Find where the given text appears and provide that cell's center as [X, Y] coordinate. 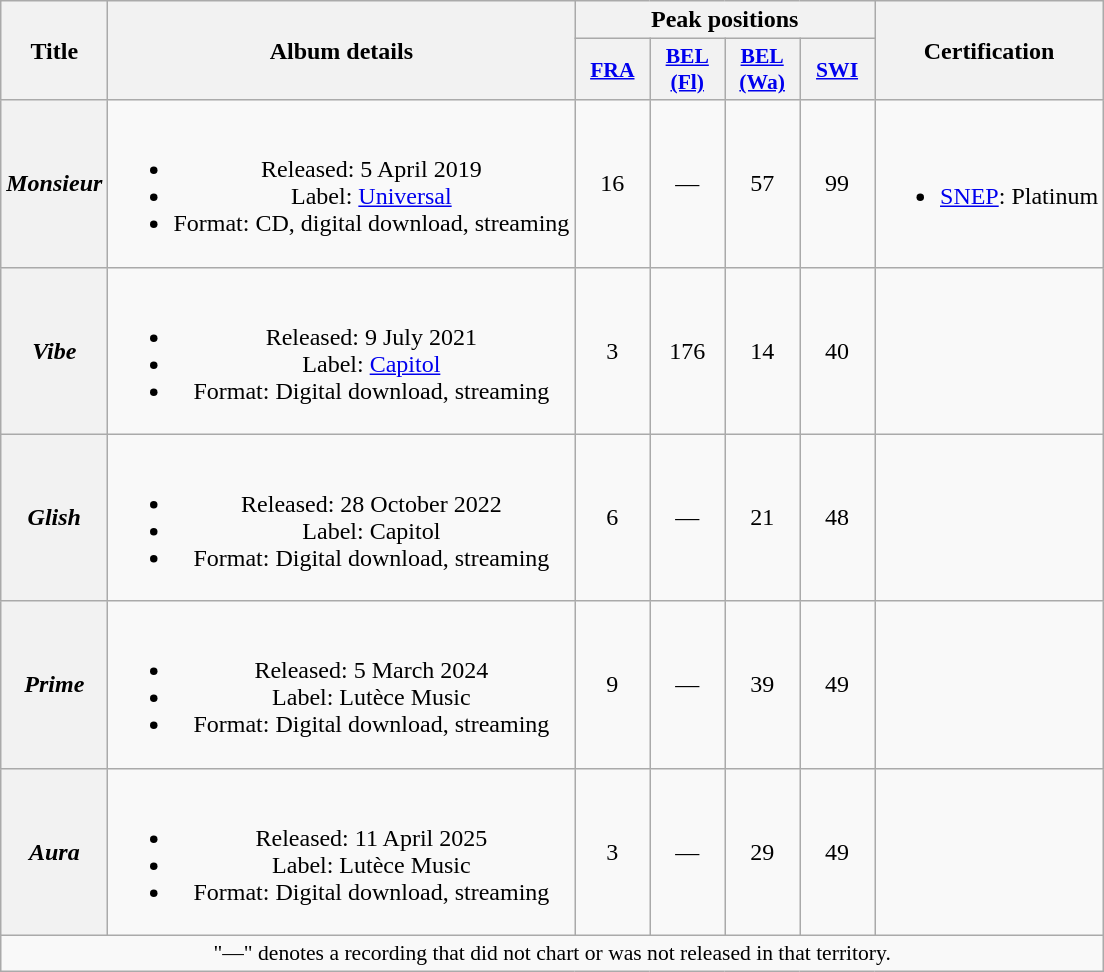
Glish [54, 518]
Aura [54, 852]
Released: 28 October 2022Label: CapitolFormat: Digital download, streaming [342, 518]
BEL (Wa) [762, 70]
Album details [342, 50]
Vibe [54, 350]
9 [612, 684]
Peak positions [725, 20]
Title [54, 50]
FRA [612, 70]
"—" denotes a recording that did not chart or was not released in that territory. [552, 953]
Monsieur [54, 184]
SNEP: Platinum [988, 184]
176 [688, 350]
Released: 11 April 2025Label: Lutèce MusicFormat: Digital download, streaming [342, 852]
21 [762, 518]
Certification [988, 50]
Prime [54, 684]
39 [762, 684]
99 [838, 184]
40 [838, 350]
29 [762, 852]
6 [612, 518]
SWI [838, 70]
Released: 9 July 2021Label: CapitolFormat: Digital download, streaming [342, 350]
Released: 5 March 2024Label: Lutèce MusicFormat: Digital download, streaming [342, 684]
Released: 5 April 2019Label: UniversalFormat: CD, digital download, streaming [342, 184]
57 [762, 184]
48 [838, 518]
BEL(Fl) [688, 70]
16 [612, 184]
14 [762, 350]
